Detect which cell encompasses the target text, then output its (x, y) center coordinate. 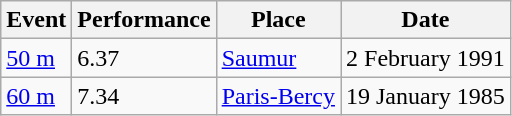
Saumur (278, 58)
6.37 (144, 58)
Performance (144, 20)
60 m (36, 96)
19 January 1985 (425, 96)
Date (425, 20)
Event (36, 20)
7.34 (144, 96)
2 February 1991 (425, 58)
Place (278, 20)
50 m (36, 58)
Paris-Bercy (278, 96)
